Identify which cell holds the provided text, then report its [X, Y] central coordinate. 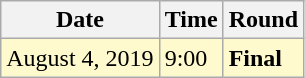
August 4, 2019 [80, 58]
Time [191, 20]
9:00 [191, 58]
Date [80, 20]
Final [263, 58]
Round [263, 20]
